Capture the cell that displays the provided text and extract its (X, Y) central coordinate. 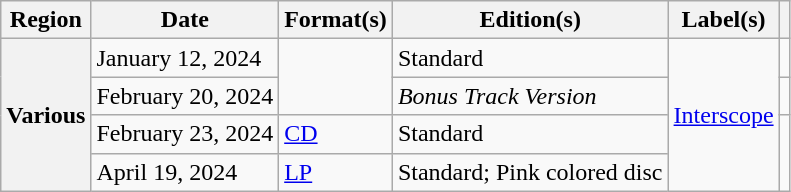
Interscope (724, 115)
Edition(s) (530, 20)
Bonus Track Version (530, 96)
Various (46, 115)
LP (336, 172)
CD (336, 134)
Standard; Pink colored disc (530, 172)
April 19, 2024 (185, 172)
Label(s) (724, 20)
Format(s) (336, 20)
Region (46, 20)
February 23, 2024 (185, 134)
January 12, 2024 (185, 58)
Date (185, 20)
February 20, 2024 (185, 96)
